For the text-containing cell, return its midpoint in [X, Y] coordinate format. 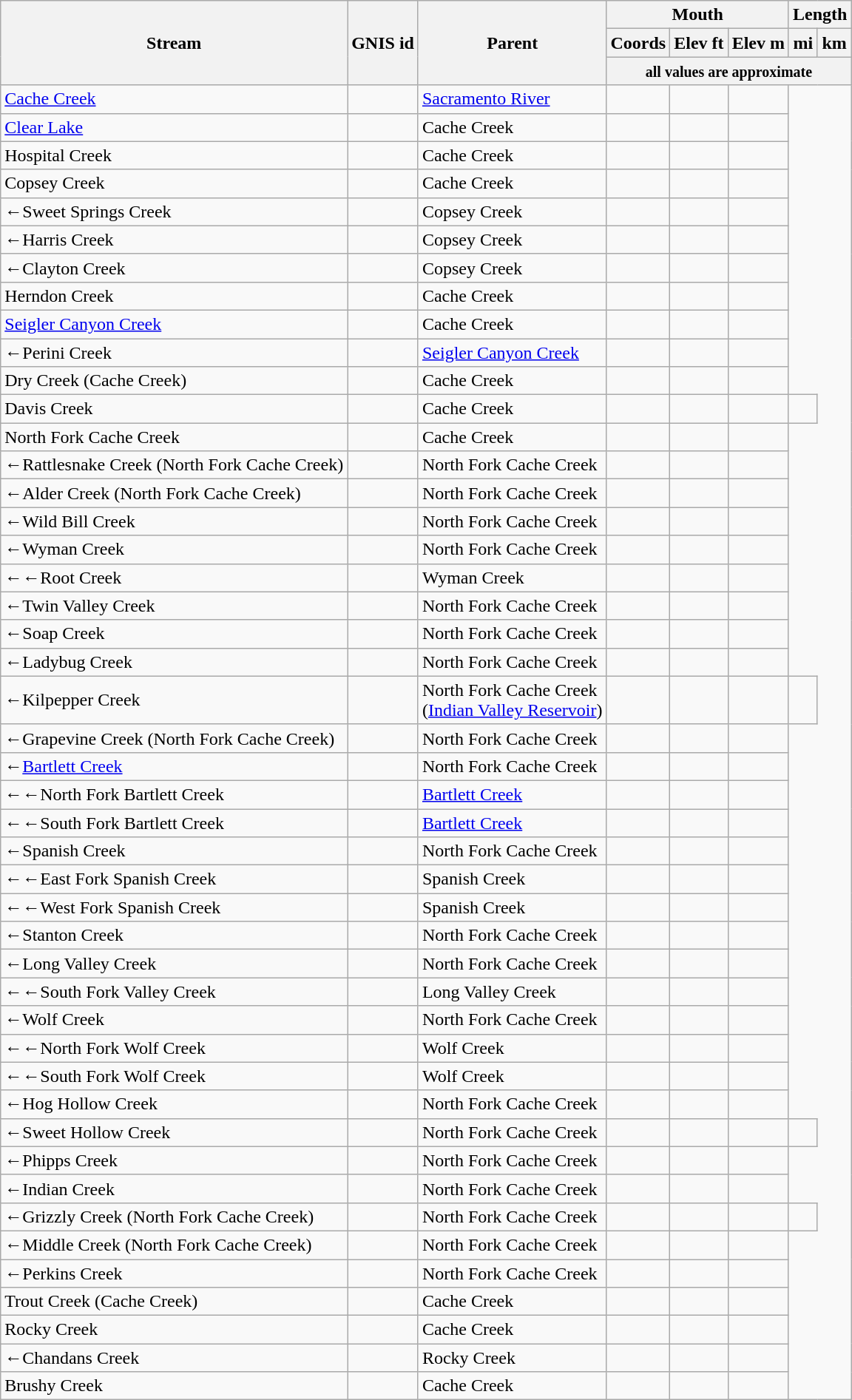
←Alder Creek (North Fork Cache Creek) [175, 493]
Length [819, 15]
Davis Creek [175, 409]
Elev m [758, 43]
Clear Lake [175, 127]
←←North Fork Wolf Creek [175, 1048]
all values are approximate [729, 71]
←Clayton Creek [175, 268]
←Wild Bill Creek [175, 521]
←Grizzly Creek (North Fork Cache Creek) [175, 1217]
Elev ft [699, 43]
Dry Creek (Cache Creek) [175, 381]
←Sweet Springs Creek [175, 212]
km [834, 43]
Stream [175, 43]
Coords [638, 43]
←Phipps Creek [175, 1160]
←Indian Creek [175, 1188]
←Ladybug Creek [175, 662]
Herndon Creek [175, 296]
←Bartlett Creek [175, 766]
←←South Fork Wolf Creek [175, 1076]
Hospital Creek [175, 155]
Sacramento River [512, 99]
←Harris Creek [175, 240]
←←North Fork Bartlett Creek [175, 794]
←Kilpepper Creek [175, 700]
←←South Fork Valley Creek [175, 992]
←Long Valley Creek [175, 964]
Trout Creek (Cache Creek) [175, 1302]
←←South Fork Bartlett Creek [175, 823]
←Grapevine Creek (North Fork Cache Creek) [175, 738]
←Middle Creek (North Fork Cache Creek) [175, 1245]
mi [803, 43]
Brushy Creek [175, 1386]
←Hog Hollow Creek [175, 1104]
←Wyman Creek [175, 549]
←←West Fork Spanish Creek [175, 907]
←←East Fork Spanish Creek [175, 879]
GNIS id [383, 43]
←Wolf Creek [175, 1020]
←Sweet Hollow Creek [175, 1132]
←Perkins Creek [175, 1273]
North Fork Cache Creek (Indian Valley Reservoir) [512, 700]
←Chandans Creek [175, 1358]
Wyman Creek [512, 578]
←Perini Creek [175, 353]
Mouth [697, 15]
Parent [512, 43]
←Soap Creek [175, 634]
←Twin Valley Creek [175, 606]
←Stanton Creek [175, 936]
←←Root Creek [175, 578]
Long Valley Creek [512, 992]
←Rattlesnake Creek (North Fork Cache Creek) [175, 465]
←Spanish Creek [175, 851]
